Pinpoint the cell where the given text exists, returning its (X, Y) midpoint coordinate. 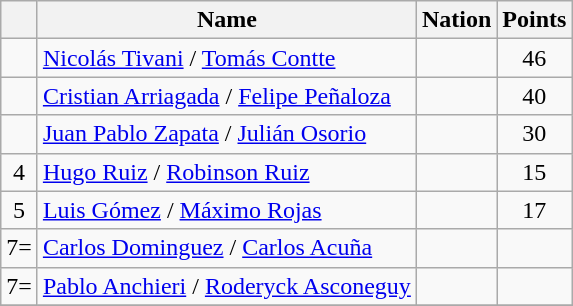
30 (534, 134)
46 (534, 58)
4 (20, 172)
Carlos Dominguez / Carlos Acuña (226, 248)
Nicolás Tivani / Tomás Contte (226, 58)
17 (534, 210)
Luis Gómez / Máximo Rojas (226, 210)
5 (20, 210)
Nation (456, 20)
Name (226, 20)
Pablo Anchieri / Roderyck Asconeguy (226, 286)
Juan Pablo Zapata / Julián Osorio (226, 134)
Points (534, 20)
40 (534, 96)
Cristian Arriagada / Felipe Peñaloza (226, 96)
Hugo Ruiz / Robinson Ruiz (226, 172)
15 (534, 172)
